Extract the [x, y] coordinate from the center of the cell holding the provided text.  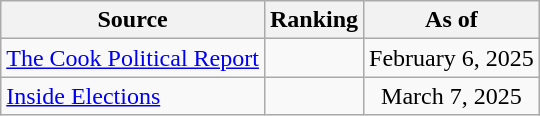
Inside Elections [133, 96]
Source [133, 20]
The Cook Political Report [133, 58]
As of [452, 20]
February 6, 2025 [452, 58]
March 7, 2025 [452, 96]
Ranking [314, 20]
